Return the [X, Y] coordinate for the center point of the cell that contains the specified text.  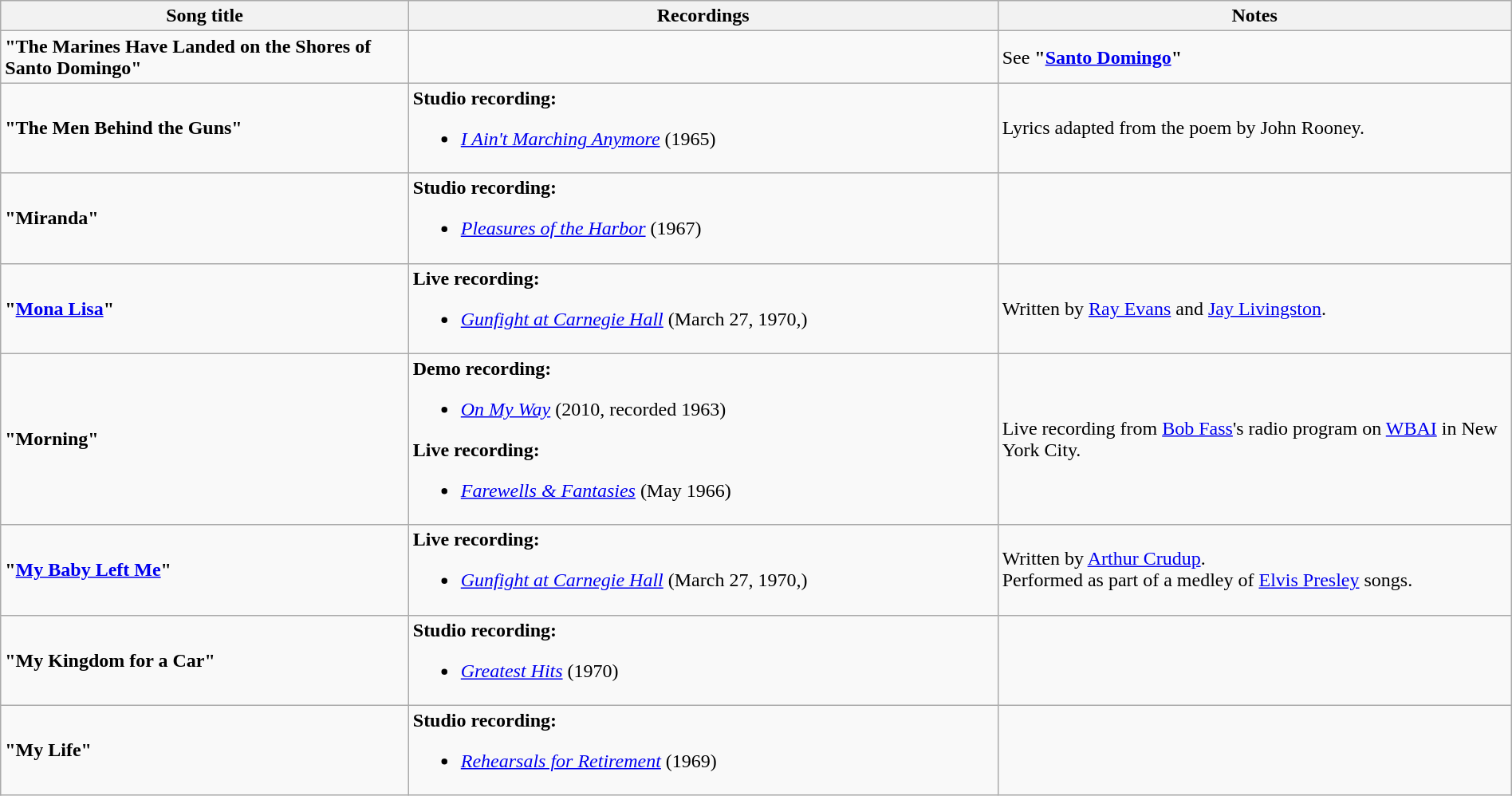
"Miranda" [205, 219]
Recordings [703, 16]
"The Men Behind the Guns" [205, 128]
Lyrics adapted from the poem by John Rooney. [1254, 128]
"Mona Lisa" [205, 308]
Demo recording:On My Way (2010, recorded 1963)Live recording:Farewells & Fantasies (May 1966) [703, 439]
Studio recording:I Ain't Marching Anymore (1965) [703, 128]
Studio recording:Greatest Hits (1970) [703, 660]
Written by Ray Evans and Jay Livingston. [1254, 308]
Live recording from Bob Fass's radio program on WBAI in New York City. [1254, 439]
Notes [1254, 16]
"The Marines Have Landed on the Shores of Santo Domingo" [205, 57]
Written by Arthur Crudup.Performed as part of a medley of Elvis Presley songs. [1254, 569]
"My Life" [205, 750]
"Morning" [205, 439]
"My Baby Left Me" [205, 569]
Song title [205, 16]
Studio recording:Rehearsals for Retirement (1969) [703, 750]
See "Santo Domingo" [1254, 57]
"My Kingdom for a Car" [205, 660]
Studio recording:Pleasures of the Harbor (1967) [703, 219]
